Identify which cell holds the provided text, then report its [x, y] central coordinate. 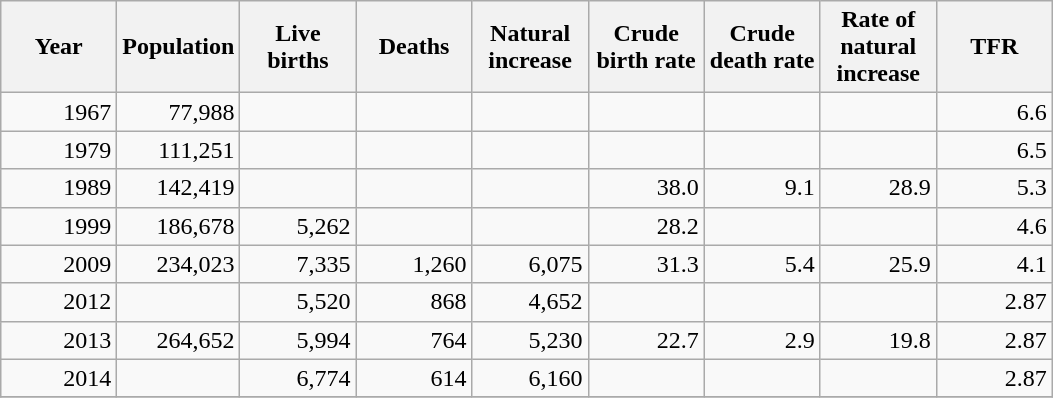
Deaths [414, 47]
Crude birth rate [646, 47]
5,520 [298, 302]
1,260 [414, 264]
38.0 [646, 188]
4,652 [530, 302]
6,160 [530, 378]
19.8 [878, 340]
142,419 [178, 188]
1989 [59, 188]
4.1 [994, 264]
5,262 [298, 226]
6.5 [994, 150]
31.3 [646, 264]
25.9 [878, 264]
2014 [59, 378]
7,335 [298, 264]
2013 [59, 340]
Live births [298, 47]
1979 [59, 150]
764 [414, 340]
22.7 [646, 340]
Natural increase [530, 47]
5,230 [530, 340]
Year [59, 47]
2.9 [762, 340]
9.1 [762, 188]
5.3 [994, 188]
2009 [59, 264]
234,023 [178, 264]
5,994 [298, 340]
Crude death rate [762, 47]
TFR [994, 47]
77,988 [178, 112]
264,652 [178, 340]
28.9 [878, 188]
Rate of natural increase [878, 47]
186,678 [178, 226]
4.6 [994, 226]
1967 [59, 112]
2012 [59, 302]
6,075 [530, 264]
614 [414, 378]
Population [178, 47]
6,774 [298, 378]
6.6 [994, 112]
1999 [59, 226]
28.2 [646, 226]
111,251 [178, 150]
868 [414, 302]
5.4 [762, 264]
